Return the [x, y] coordinate for the center point of the cell that contains the specified text.  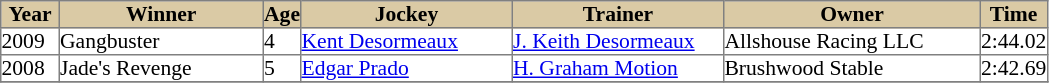
Jade's Revenge [161, 68]
Jockey [407, 14]
Gangbuster [161, 42]
Brushwood Stable [852, 68]
Time [1014, 14]
2009 [30, 42]
Allshouse Racing LLC [852, 42]
2008 [30, 68]
2:42.69 [1014, 68]
Edgar Prado [407, 68]
H. Graham Motion [618, 68]
Kent Desormeaux [407, 42]
Trainer [618, 14]
2:44.02 [1014, 42]
Winner [161, 14]
J. Keith Desormeaux [618, 42]
Year [30, 14]
5 [282, 68]
Age [282, 14]
4 [282, 42]
Owner [852, 14]
